Search for the cell housing the specified text and yield its (X, Y) center coordinate. 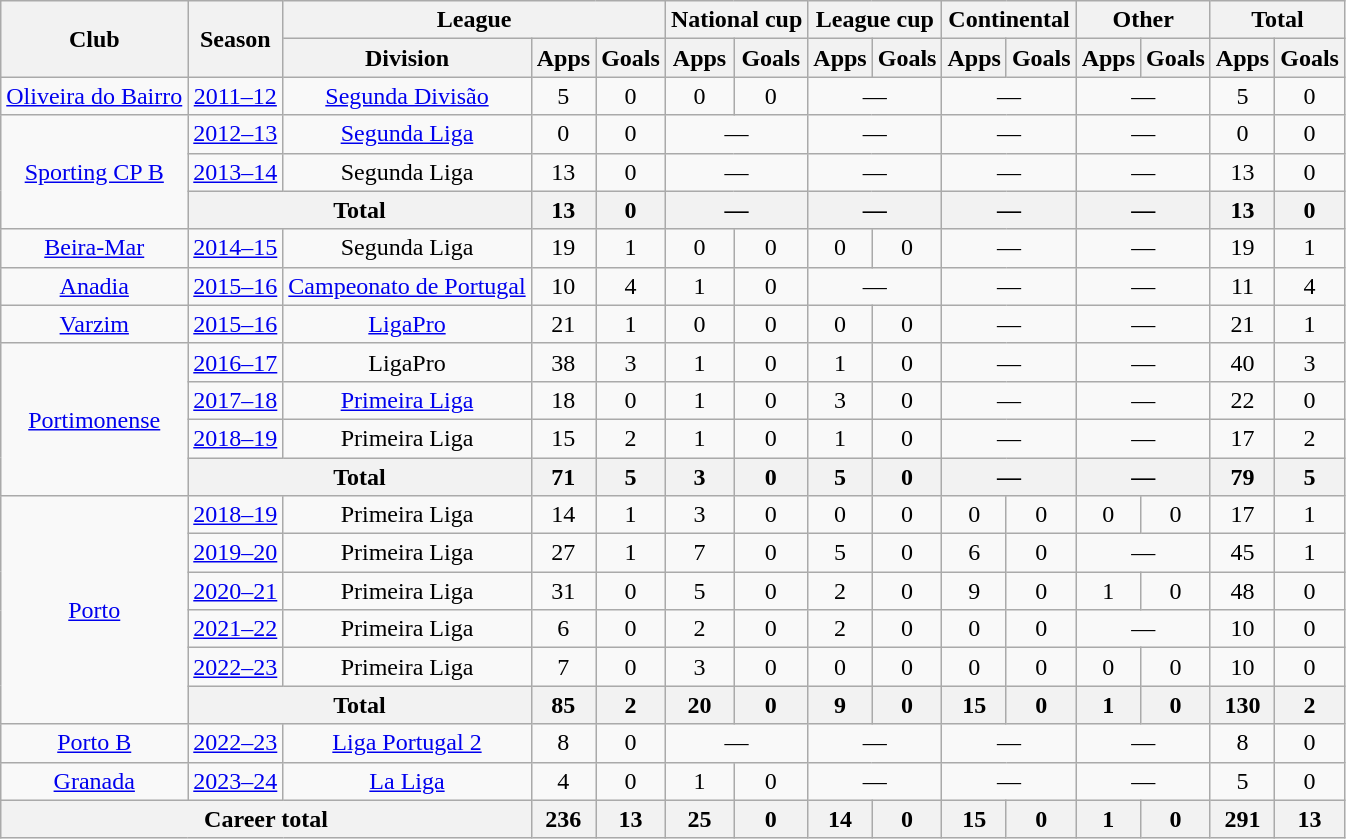
Liga Portugal 2 (407, 743)
Oliveira do Bairro (94, 96)
2011–12 (236, 96)
Division (407, 58)
Portimonense (94, 419)
Porto B (94, 743)
236 (563, 819)
Varzim (94, 324)
25 (699, 819)
48 (1242, 591)
2020–21 (236, 591)
Beira-Mar (94, 248)
Career total (266, 819)
Club (94, 39)
22 (1242, 400)
League (474, 20)
National cup (736, 20)
45 (1242, 553)
2013–14 (236, 172)
2019–20 (236, 553)
31 (563, 591)
La Liga (407, 781)
2014–15 (236, 248)
2016–17 (236, 362)
Season (236, 39)
Sporting CP B (94, 172)
Continental (1009, 20)
2012–13 (236, 134)
Segunda Divisão (407, 96)
2017–18 (236, 400)
Anadia (94, 286)
2023–24 (236, 781)
League cup (875, 20)
291 (1242, 819)
27 (563, 553)
85 (563, 705)
40 (1242, 362)
Porto (94, 610)
79 (1242, 477)
Campeonato de Portugal (407, 286)
18 (563, 400)
38 (563, 362)
11 (1242, 286)
Other (1143, 20)
130 (1242, 705)
20 (699, 705)
71 (563, 477)
Granada (94, 781)
2021–22 (236, 629)
